Find where the given text appears and provide that cell's center as [X, Y] coordinate. 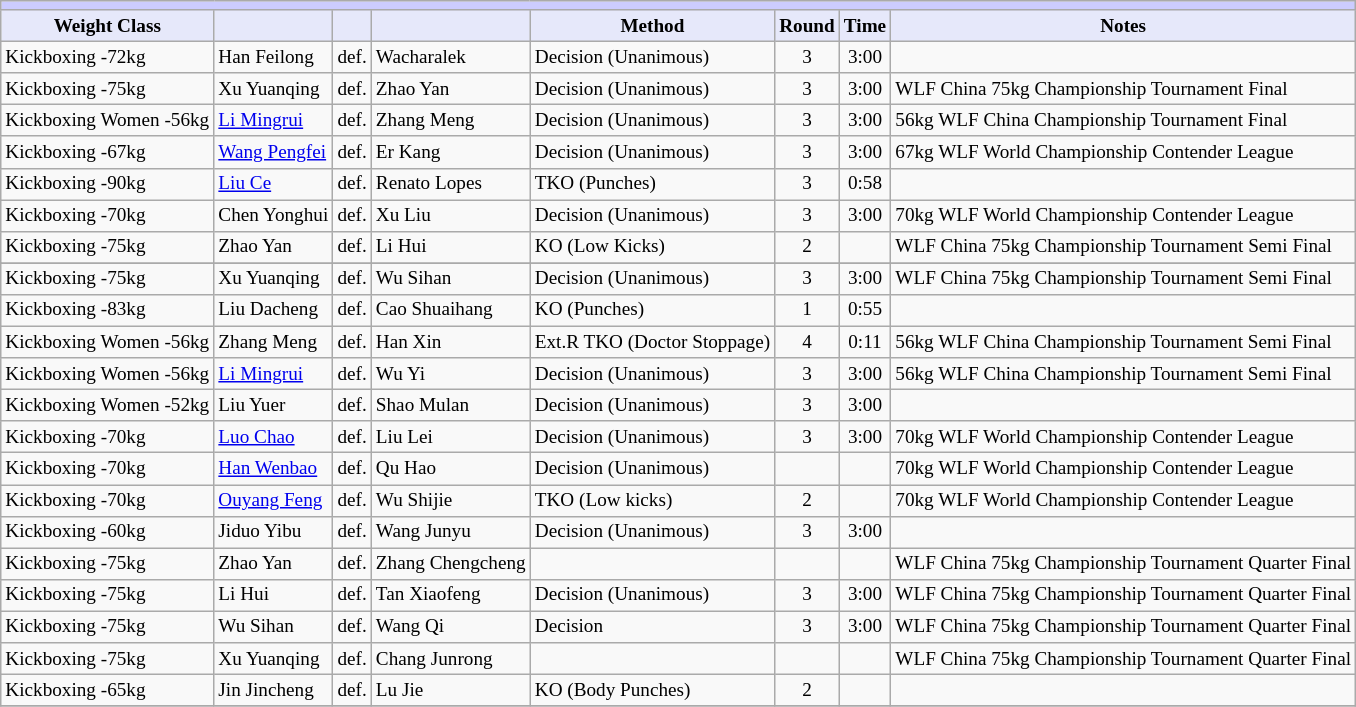
Ouyang Feng [274, 500]
KO (Body Punches) [652, 690]
Han Wenbao [274, 469]
Wang Qi [450, 627]
Han Feilong [274, 57]
Qu Hao [450, 469]
Kickboxing Women -52kg [108, 405]
Shao Mulan [450, 405]
Jiduo Yibu [274, 532]
Liu Lei [450, 437]
Wang Junyu [450, 532]
Ext.R TKO (Doctor Stoppage) [652, 342]
TKO (Punches) [652, 184]
Time [864, 26]
Luo Chao [274, 437]
56kg WLF China Championship Tournament Final [1124, 121]
Liu Dacheng [274, 310]
1 [808, 310]
Kickboxing -72kg [108, 57]
0:11 [864, 342]
Wacharalek [450, 57]
WLF China 75kg Championship Tournament Final [1124, 89]
0:55 [864, 310]
Kickboxing -65kg [108, 690]
0:58 [864, 184]
Notes [1124, 26]
KO (Low Kicks) [652, 247]
Lu Jie [450, 690]
Renato Lopes [450, 184]
Weight Class [108, 26]
Method [652, 26]
Kickboxing -67kg [108, 152]
67kg WLF World Championship Contender League [1124, 152]
Xu Liu [450, 216]
Tan Xiaofeng [450, 595]
Kickboxing -83kg [108, 310]
Zhang Chengcheng [450, 564]
Jin Jincheng [274, 690]
Decision [652, 627]
Cao Shuaihang [450, 310]
Liu Ce [274, 184]
TKO (Low kicks) [652, 500]
Wu Shijie [450, 500]
Chen Yonghui [274, 216]
Han Xin [450, 342]
Liu Yuer [274, 405]
Kickboxing -60kg [108, 532]
Round [808, 26]
Wu Yi [450, 374]
Chang Junrong [450, 658]
Er Kang [450, 152]
KO (Punches) [652, 310]
Wang Pengfei [274, 152]
4 [808, 342]
Kickboxing -90kg [108, 184]
